Output the [X, Y] coordinate of the center of the cell containing the given text.  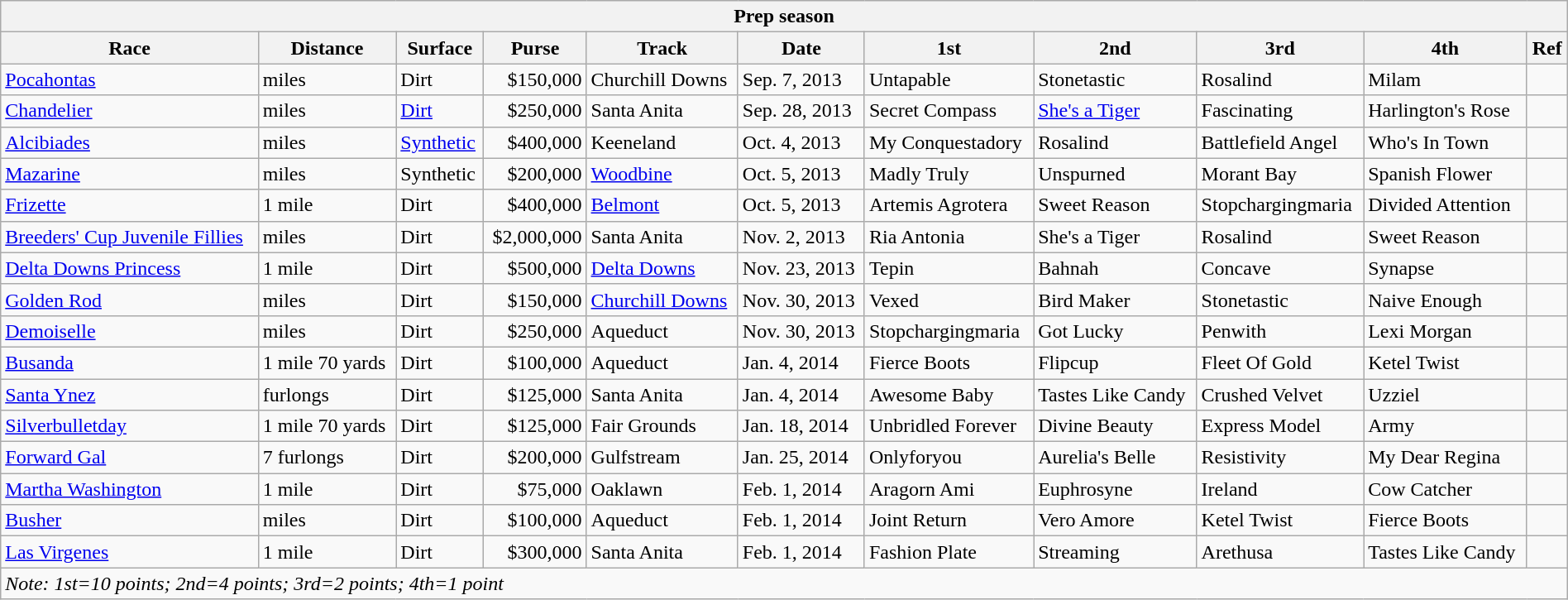
2nd [1115, 48]
Morant Bay [1280, 174]
Distance [327, 48]
Note: 1st=10 points; 2nd=4 points; 3rd=2 points; 4th=1 point [784, 583]
Keeneland [662, 142]
$75,000 [535, 489]
Mazarine [130, 174]
Harlington's Rose [1446, 111]
Crushed Velvet [1280, 395]
Fascinating [1280, 111]
Demoiselle [130, 331]
Vexed [949, 300]
Belmont [662, 205]
Aurelia's Belle [1115, 458]
Uzziel [1446, 395]
Bahnah [1115, 268]
Army [1446, 426]
Artemis Agrotera [949, 205]
Date [801, 48]
Divine Beauty [1115, 426]
Awesome Baby [949, 395]
Martha Washington [130, 489]
Pocahontas [130, 79]
Jan. 25, 2014 [801, 458]
Sep. 7, 2013 [801, 79]
Surface [440, 48]
Nov. 2, 2013 [801, 237]
Breeders' Cup Juvenile Fillies [130, 237]
$2,000,000 [535, 237]
Delta Downs Princess [130, 268]
Santa Ynez [130, 395]
Track [662, 48]
Euphrosyne [1115, 489]
Golden Rod [130, 300]
Aragorn Ami [949, 489]
Sep. 28, 2013 [801, 111]
Unspurned [1115, 174]
Woodbine [662, 174]
Onlyforyou [949, 458]
Synapse [1446, 268]
Concave [1280, 268]
Gulfstream [662, 458]
My Conquestadory [949, 142]
Delta Downs [662, 268]
Ref [1546, 48]
Got Lucky [1115, 331]
Ria Antonia [949, 237]
Madly Truly [949, 174]
Joint Return [949, 521]
Purse [535, 48]
4th [1446, 48]
Las Virgenes [130, 552]
Oaklawn [662, 489]
Flipcup [1115, 362]
3rd [1280, 48]
Busanda [130, 362]
Unbridled Forever [949, 426]
Untapable [949, 79]
Silverbulletday [130, 426]
$500,000 [535, 268]
Milam [1446, 79]
Chandelier [130, 111]
7 furlongs [327, 458]
Express Model [1280, 426]
Fair Grounds [662, 426]
Frizette [130, 205]
Fashion Plate [949, 552]
Busher [130, 521]
1st [949, 48]
Resistivity [1280, 458]
furlongs [327, 395]
Lexi Morgan [1446, 331]
My Dear Regina [1446, 458]
$300,000 [535, 552]
Arethusa [1280, 552]
Race [130, 48]
Spanish Flower [1446, 174]
Penwith [1280, 331]
Divided Attention [1446, 205]
Forward Gal [130, 458]
Oct. 4, 2013 [801, 142]
Streaming [1115, 552]
Alcibiades [130, 142]
Jan. 18, 2014 [801, 426]
Vero Amore [1115, 521]
Cow Catcher [1446, 489]
Tepin [949, 268]
Ireland [1280, 489]
Bird Maker [1115, 300]
Secret Compass [949, 111]
Naive Enough [1446, 300]
Who's In Town [1446, 142]
Prep season [784, 17]
Battlefield Angel [1280, 142]
Nov. 23, 2013 [801, 268]
Fleet Of Gold [1280, 362]
